Scan for the cell matching the given text and deliver its [x, y] coordinate at center. 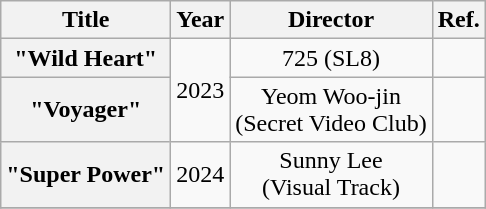
725 (SL8) [331, 58]
Year [200, 20]
Director [331, 20]
Ref. [458, 20]
"Wild Heart" [86, 58]
Title [86, 20]
Sunny Lee(Visual Track) [331, 174]
Yeom Woo-jin(Secret Video Club) [331, 110]
2024 [200, 174]
2023 [200, 90]
"Super Power" [86, 174]
"Voyager" [86, 110]
